Output the (X, Y) coordinate of the center of the cell containing the given text.  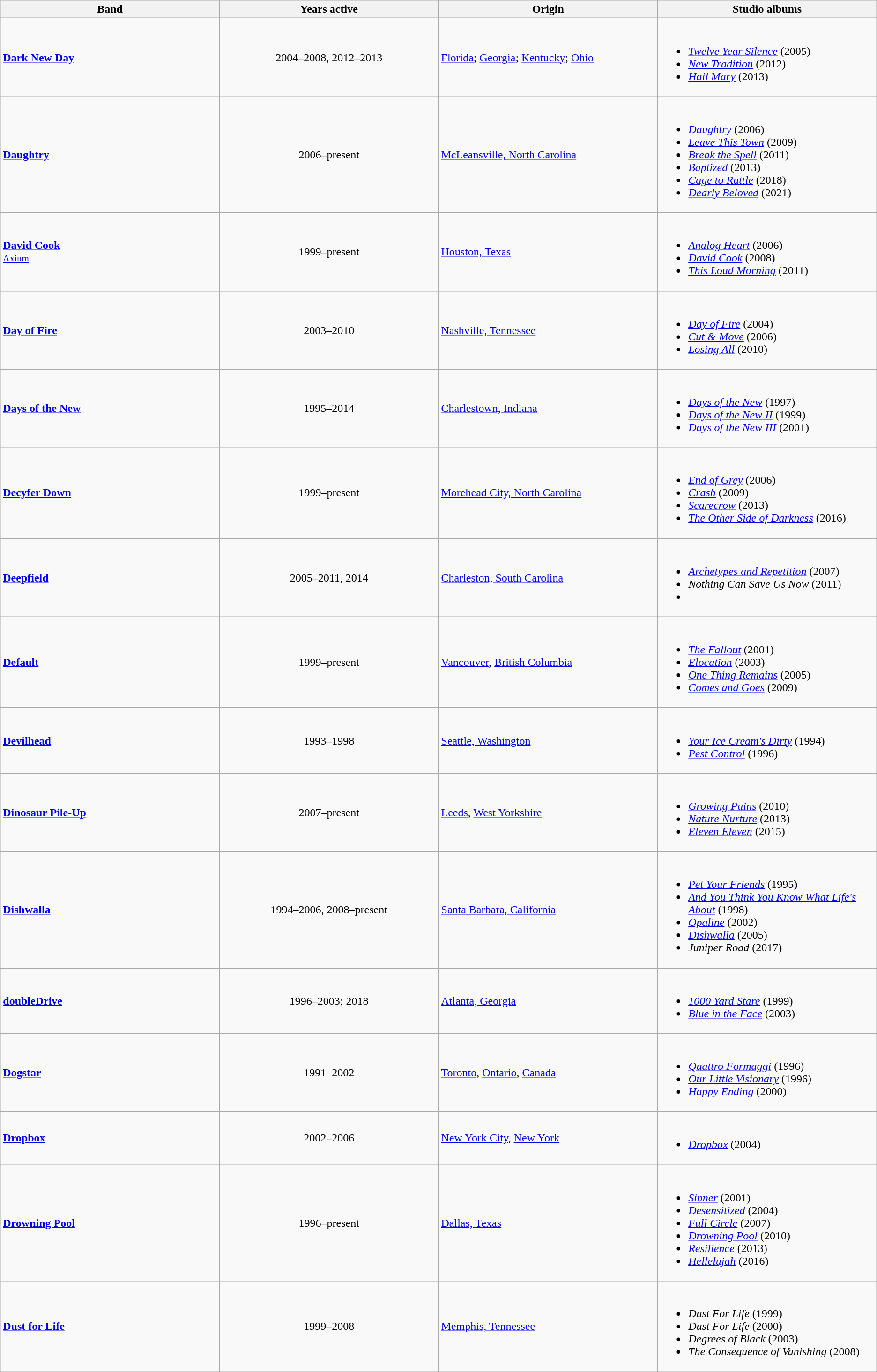
Dropbox (110, 1139)
Charleston, South Carolina (548, 577)
Growing Pains (2010)Nature Nurture (2013)Eleven Eleven (2015) (767, 813)
2003–2010 (329, 330)
1996–2003; 2018 (329, 1001)
Nashville, Tennessee (548, 330)
Dishwalla (110, 910)
Origin (548, 9)
Dust for Life (110, 1327)
Days of the New (110, 409)
Band (110, 9)
Archetypes and Repetition (2007)Nothing Can Save Us Now (2011) (767, 577)
Default (110, 662)
doubleDrive (110, 1001)
Houston, Texas (548, 252)
Dallas, Texas (548, 1223)
Toronto, Ontario, Canada (548, 1073)
Studio albums (767, 9)
Santa Barbara, California (548, 910)
Day of Fire (2004)Cut & Move (2006)Losing All (2010) (767, 330)
Dust For Life (1999)Dust For Life (2000)Degrees of Black (2003)The Consequence of Vanishing (2008) (767, 1327)
1999–2008 (329, 1327)
The Fallout (2001)Elocation (2003)One Thing Remains (2005)Comes and Goes (2009) (767, 662)
2005–2011, 2014 (329, 577)
Leeds, West Yorkshire (548, 813)
Sinner (2001)Desensitized (2004)Full Circle (2007)Drowning Pool (2010)Resilience (2013)Hellelujah (2016) (767, 1223)
2002–2006 (329, 1139)
Seattle, Washington (548, 740)
Dark New Day (110, 57)
Devilhead (110, 740)
Daughtry (2006)Leave This Town (2009)Break the Spell (2011)Baptized (2013)Cage to Rattle (2018)Dearly Beloved (2021) (767, 155)
1991–2002 (329, 1073)
1995–2014 (329, 409)
Twelve Year Silence (2005)New Tradition (2012)Hail Mary (2013) (767, 57)
New York City, New York (548, 1139)
Your Ice Cream's Dirty (1994)Pest Control (1996) (767, 740)
Charlestown, Indiana (548, 409)
Dogstar (110, 1073)
2006–present (329, 155)
Quattro Formaggi (1996)Our Little Visionary (1996)Happy Ending (2000) (767, 1073)
Analog Heart (2006)David Cook (2008)This Loud Morning (2011) (767, 252)
1000 Yard Stare (1999)Blue in the Face (2003) (767, 1001)
End of Grey (2006)Crash (2009)Scarecrow (2013)The Other Side of Darkness (2016) (767, 493)
Pet Your Friends (1995)And You Think You Know What Life's About (1998)Opaline (2002)Dishwalla (2005)Juniper Road (2017) (767, 910)
2007–present (329, 813)
1994–2006, 2008–present (329, 910)
Atlanta, Georgia (548, 1001)
McLeansville, North Carolina (548, 155)
Vancouver, British Columbia (548, 662)
David Cook Axium (110, 252)
2004–2008, 2012–2013 (329, 57)
Deepfield (110, 577)
1993–1998 (329, 740)
Dropbox (2004) (767, 1139)
Morehead City, North Carolina (548, 493)
Decyfer Down (110, 493)
Memphis, Tennessee (548, 1327)
Florida; Georgia; Kentucky; Ohio (548, 57)
Days of the New (1997)Days of the New II (1999)Days of the New III (2001) (767, 409)
Day of Fire (110, 330)
Years active (329, 9)
1996–present (329, 1223)
Drowning Pool (110, 1223)
Dinosaur Pile-Up (110, 813)
Daughtry (110, 155)
